Search for the cell housing the specified text and yield its [X, Y] center coordinate. 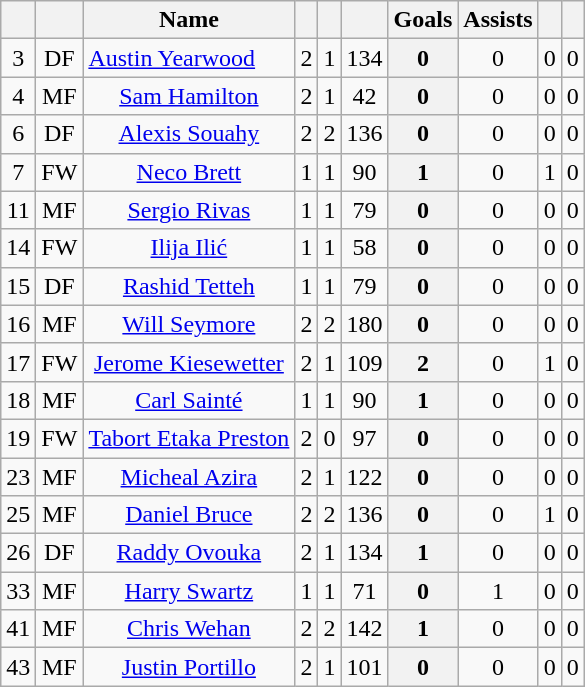
18 [18, 400]
14 [18, 248]
71 [364, 591]
97 [364, 438]
Ilija Ilić [189, 248]
Carl Sainté [189, 400]
180 [364, 324]
109 [364, 362]
101 [364, 667]
Goals [423, 20]
17 [18, 362]
Tabort Etaka Preston [189, 438]
Harry Swartz [189, 591]
7 [18, 172]
Sergio Rivas [189, 210]
Micheal Azira [189, 477]
33 [18, 591]
58 [364, 248]
19 [18, 438]
43 [18, 667]
4 [18, 96]
Name [189, 20]
Chris Wehan [189, 629]
16 [18, 324]
15 [18, 286]
142 [364, 629]
23 [18, 477]
41 [18, 629]
Will Seymore [189, 324]
26 [18, 553]
6 [18, 134]
Alexis Souahy [189, 134]
11 [18, 210]
25 [18, 515]
Neco Brett [189, 172]
Sam Hamilton [189, 96]
3 [18, 58]
Raddy Ovouka [189, 553]
Justin Portillo [189, 667]
Assists [498, 20]
122 [364, 477]
Jerome Kiesewetter [189, 362]
Daniel Bruce [189, 515]
Austin Yearwood [189, 58]
42 [364, 96]
Rashid Tetteh [189, 286]
